For the text-containing cell, return its midpoint in [X, Y] coordinate format. 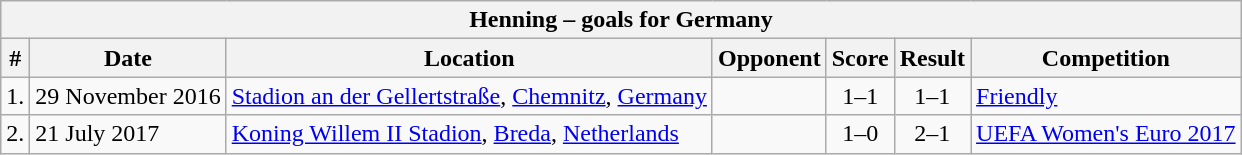
Koning Willem II Stadion, Breda, Netherlands [469, 134]
2. [16, 134]
Date [128, 58]
Henning – goals for Germany [621, 20]
Location [469, 58]
# [16, 58]
Competition [1106, 58]
29 November 2016 [128, 96]
Opponent [769, 58]
1–0 [860, 134]
21 July 2017 [128, 134]
Stadion an der Gellertstraße, Chemnitz, Germany [469, 96]
UEFA Women's Euro 2017 [1106, 134]
Result [932, 58]
1. [16, 96]
Friendly [1106, 96]
Score [860, 58]
2–1 [932, 134]
